For the text-containing cell, return its midpoint in (x, y) coordinate format. 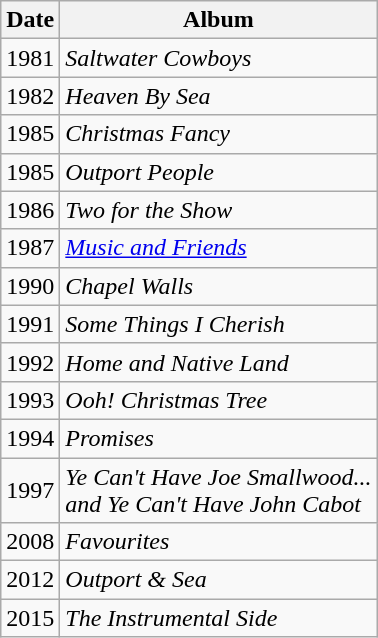
Home and Native Land (218, 362)
Christmas Fancy (218, 134)
Some Things I Cherish (218, 324)
Music and Friends (218, 248)
2008 (30, 542)
The Instrumental Side (218, 618)
1997 (30, 490)
1982 (30, 96)
Ye Can't Have Joe Smallwood...and Ye Can't Have John Cabot (218, 490)
1994 (30, 438)
1991 (30, 324)
1992 (30, 362)
Chapel Walls (218, 286)
Ooh! Christmas Tree (218, 400)
1993 (30, 400)
Outport & Sea (218, 580)
Heaven By Sea (218, 96)
Outport People (218, 172)
1981 (30, 58)
Date (30, 20)
2012 (30, 580)
1986 (30, 210)
Two for the Show (218, 210)
2015 (30, 618)
Promises (218, 438)
Saltwater Cowboys (218, 58)
1990 (30, 286)
Album (218, 20)
1987 (30, 248)
Favourites (218, 542)
